Provide the [X, Y] coordinate of the cell's center where the given text is located.  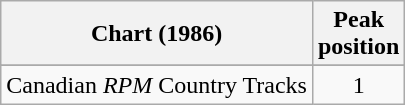
Chart (1986) [157, 34]
1 [358, 85]
Canadian RPM Country Tracks [157, 85]
Peakposition [358, 34]
